Detect which cell encompasses the target text, then output its (X, Y) center coordinate. 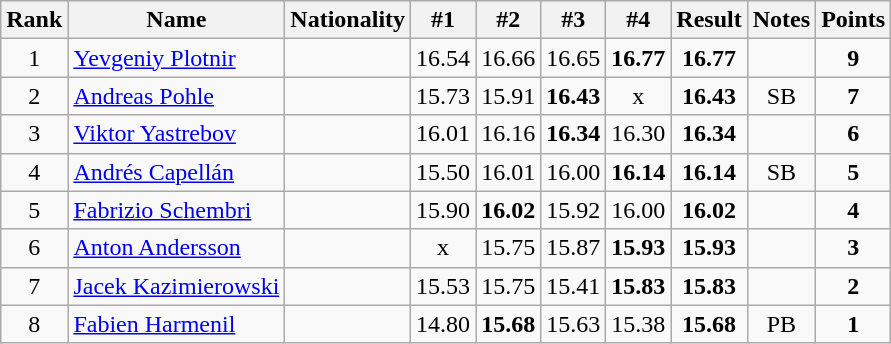
9 (854, 58)
16.30 (638, 134)
15.73 (444, 96)
#4 (638, 20)
16.65 (574, 58)
PB (781, 324)
Fabrizio Schembri (176, 210)
15.90 (444, 210)
8 (34, 324)
Result (709, 20)
Nationality (348, 20)
15.41 (574, 286)
16.66 (508, 58)
15.92 (574, 210)
Andrés Capellán (176, 172)
Jacek Kazimierowski (176, 286)
16.16 (508, 134)
#1 (444, 20)
#3 (574, 20)
Viktor Yastrebov (176, 134)
#2 (508, 20)
Fabien Harmenil (176, 324)
Andreas Pohle (176, 96)
16.54 (444, 58)
15.63 (574, 324)
Yevgeniy Plotnir (176, 58)
Anton Andersson (176, 248)
14.80 (444, 324)
15.87 (574, 248)
15.38 (638, 324)
Rank (34, 20)
15.53 (444, 286)
15.50 (444, 172)
15.91 (508, 96)
Notes (781, 20)
Points (854, 20)
Name (176, 20)
